Extract the (x, y) coordinate from the center of the cell holding the provided text.  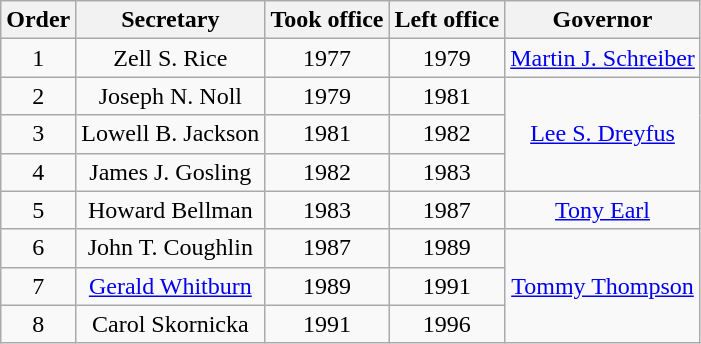
Tommy Thompson (603, 286)
Carol Skornicka (170, 324)
4 (38, 172)
Lowell B. Jackson (170, 134)
Zell S. Rice (170, 58)
James J. Gosling (170, 172)
2 (38, 96)
6 (38, 248)
John T. Coughlin (170, 248)
1996 (447, 324)
7 (38, 286)
Howard Bellman (170, 210)
3 (38, 134)
Left office (447, 20)
Lee S. Dreyfus (603, 134)
Governor (603, 20)
5 (38, 210)
1977 (327, 58)
Order (38, 20)
Tony Earl (603, 210)
Secretary (170, 20)
8 (38, 324)
1 (38, 58)
Martin J. Schreiber (603, 58)
Gerald Whitburn (170, 286)
Joseph N. Noll (170, 96)
Took office (327, 20)
